Determine the (x, y) coordinate at the center of the cell enclosing the given text.  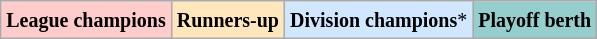
Division champions* (379, 20)
League champions (86, 20)
Playoff berth (535, 20)
Runners-up (228, 20)
